Detect which cell encompasses the target text, then output its (X, Y) center coordinate. 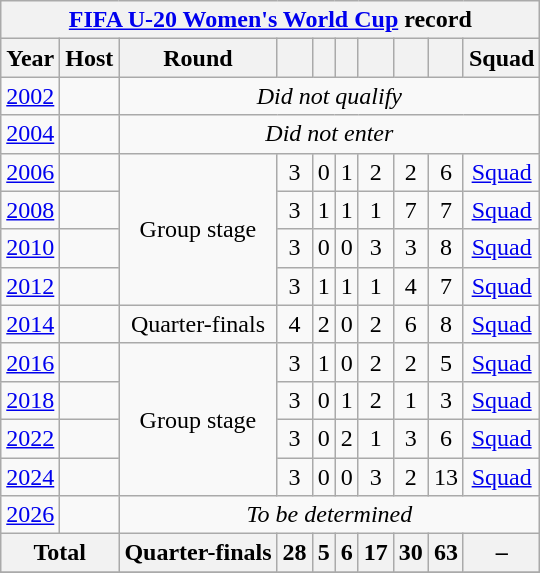
28 (294, 553)
– (501, 553)
2026 (30, 515)
Round (198, 58)
2004 (30, 134)
2010 (30, 248)
17 (376, 553)
2014 (30, 324)
2022 (30, 438)
13 (446, 477)
30 (410, 553)
Total (60, 553)
2006 (30, 172)
2016 (30, 362)
To be determined (330, 515)
2002 (30, 96)
Host (90, 58)
2024 (30, 477)
2012 (30, 286)
2018 (30, 400)
Year (30, 58)
FIFA U-20 Women's World Cup record (270, 20)
Did not enter (330, 134)
2008 (30, 210)
Did not qualify (330, 96)
63 (446, 553)
